Return (x, y) of the center of cell containing provided text 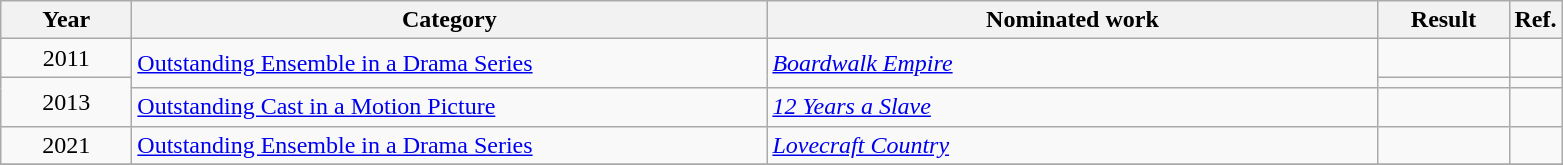
Outstanding Cast in a Motion Picture (450, 107)
Lovecraft Country (1072, 145)
Ref. (1536, 20)
Result (1444, 20)
12 Years a Slave (1072, 107)
2013 (66, 102)
Category (450, 20)
2011 (66, 58)
2021 (66, 145)
Nominated work (1072, 20)
Year (66, 20)
Boardwalk Empire (1072, 64)
